Find where the given text appears and provide that cell's center as [X, Y] coordinate. 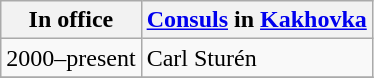
2000–present [71, 58]
In office [71, 20]
Consuls in Kakhovka [256, 20]
Carl Sturén [256, 58]
